Output the (x, y) coordinate of the center of the cell containing the given text.  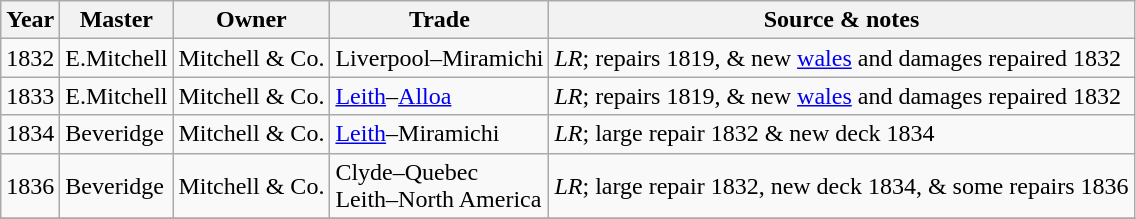
1836 (30, 186)
1834 (30, 134)
Liverpool–Miramichi (440, 58)
1832 (30, 58)
LR; large repair 1832, new deck 1834, & some repairs 1836 (842, 186)
LR; large repair 1832 & new deck 1834 (842, 134)
1833 (30, 96)
Year (30, 20)
Master (116, 20)
Trade (440, 20)
Leith–Miramichi (440, 134)
Owner (252, 20)
Clyde–QuebecLeith–North America (440, 186)
Source & notes (842, 20)
Leith–Alloa (440, 96)
